Capture the cell that displays the provided text and extract its [x, y] central coordinate. 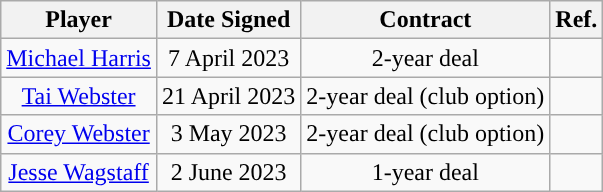
Ref. [576, 20]
Michael Harris [79, 58]
21 April 2023 [228, 96]
Contract [426, 20]
7 April 2023 [228, 58]
Player [79, 20]
1-year deal [426, 172]
2 June 2023 [228, 172]
3 May 2023 [228, 134]
Tai Webster [79, 96]
2-year deal [426, 58]
Corey Webster [79, 134]
Date Signed [228, 20]
Jesse Wagstaff [79, 172]
